Determine the (x, y) coordinate at the center of the cell enclosing the given text.  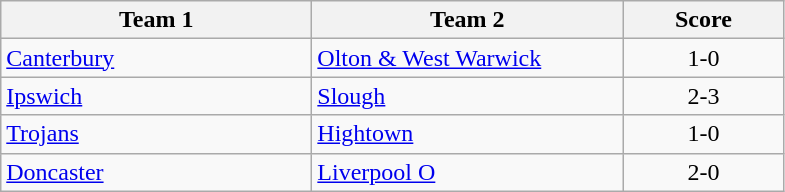
Canterbury (156, 58)
Slough (468, 96)
Ipswich (156, 96)
Trojans (156, 134)
Team 1 (156, 20)
2-0 (704, 172)
Team 2 (468, 20)
2-3 (704, 96)
Hightown (468, 134)
Score (704, 20)
Liverpool O (468, 172)
Doncaster (156, 172)
Olton & West Warwick (468, 58)
